Provide the [x, y] coordinate of the cell's center where the given text is located.  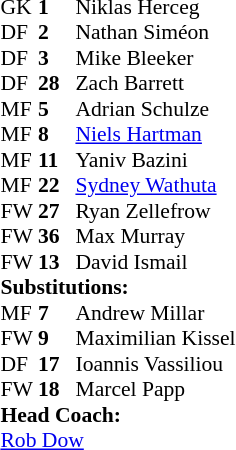
Head Coach: [118, 415]
17 [57, 364]
Niels Hartman [155, 135]
7 [57, 313]
Marcel Papp [155, 389]
Maximilian Kissel [155, 339]
Nathan Siméon [155, 33]
Substitutions: [118, 287]
David Ismail [155, 262]
Zach Barrett [155, 83]
36 [57, 237]
Max Murray [155, 237]
8 [57, 135]
Sydney Wathuta [155, 185]
28 [57, 83]
9 [57, 339]
Mike Bleeker [155, 58]
Andrew Millar [155, 313]
22 [57, 185]
3 [57, 58]
13 [57, 262]
2 [57, 33]
Adrian Schulze [155, 109]
Yaniv Bazini [155, 160]
5 [57, 109]
27 [57, 211]
Ryan Zellefrow [155, 211]
18 [57, 389]
11 [57, 160]
Ioannis Vassiliou [155, 364]
